Identify which cell holds the provided text, then report its (x, y) central coordinate. 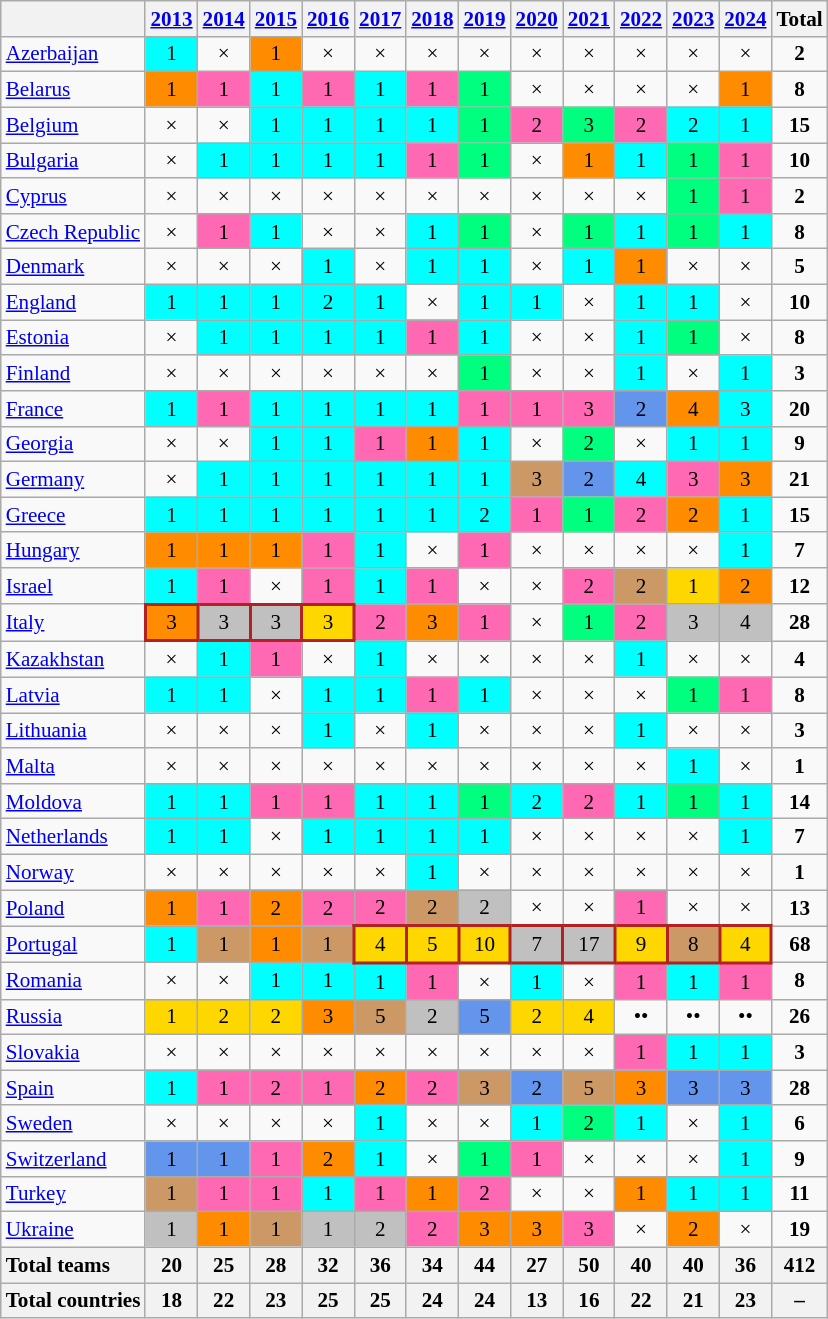
26 (799, 1016)
Total teams (74, 1264)
Sweden (74, 1122)
Kazakhstan (74, 659)
2015 (276, 18)
Lithuania (74, 730)
2019 (484, 18)
Poland (74, 908)
Spain (74, 1088)
2013 (171, 18)
Turkey (74, 1194)
Malta (74, 766)
27 (537, 1264)
2022 (641, 18)
Total (799, 18)
2020 (537, 18)
Latvia (74, 694)
Norway (74, 872)
16 (589, 1300)
France (74, 408)
England (74, 302)
Greece (74, 514)
2018 (432, 18)
Ukraine (74, 1230)
Azerbaijan (74, 54)
2014 (224, 18)
2023 (693, 18)
Switzerland (74, 1158)
Russia (74, 1016)
34 (432, 1264)
11 (799, 1194)
Romania (74, 981)
18 (171, 1300)
Denmark (74, 266)
Belarus (74, 90)
– (799, 1300)
Czech Republic (74, 230)
32 (328, 1264)
Israel (74, 586)
2021 (589, 18)
Hungary (74, 550)
68 (799, 944)
2024 (745, 18)
412 (799, 1264)
Cyprus (74, 196)
Slovakia (74, 1052)
2017 (380, 18)
Germany (74, 480)
Georgia (74, 444)
Estonia (74, 338)
Belgium (74, 124)
2016 (328, 18)
44 (484, 1264)
Moldova (74, 800)
14 (799, 800)
19 (799, 1230)
50 (589, 1264)
6 (799, 1122)
17 (589, 944)
Portugal (74, 944)
Total countries (74, 1300)
12 (799, 586)
Finland (74, 372)
Bulgaria (74, 160)
Netherlands (74, 836)
Italy (74, 622)
